Return [X, Y] of the center of cell containing provided text 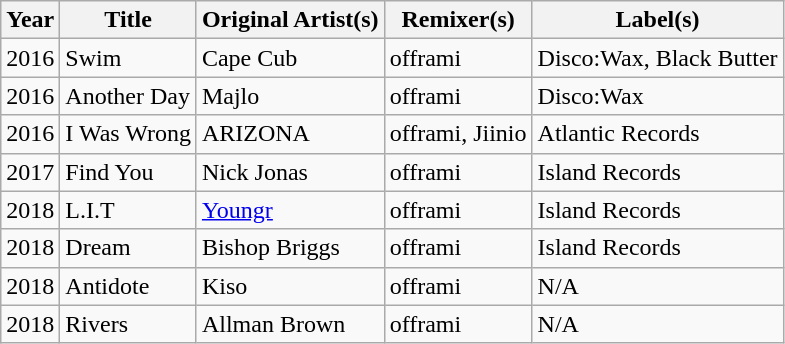
ARIZONA [290, 134]
Label(s) [658, 20]
L.I.T [128, 210]
Kiso [290, 286]
Disco:Wax, Black Butter [658, 58]
Title [128, 20]
Cape Cub [290, 58]
Year [30, 20]
Swim [128, 58]
Bishop Briggs [290, 248]
Dream [128, 248]
Nick Jonas [290, 172]
Allman Brown [290, 324]
Majlo [290, 96]
offrami, Jiinio [458, 134]
2017 [30, 172]
Youngr [290, 210]
Atlantic Records [658, 134]
Antidote [128, 286]
Find You [128, 172]
Rivers [128, 324]
Another Day [128, 96]
Remixer(s) [458, 20]
Original Artist(s) [290, 20]
I Was Wrong [128, 134]
Disco:Wax [658, 96]
